Extract the (X, Y) coordinate from the center of the cell holding the provided text.  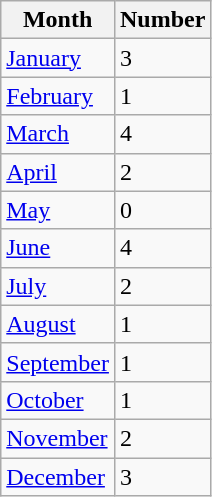
November (58, 438)
July (58, 286)
May (58, 210)
April (58, 172)
June (58, 248)
Number (162, 20)
August (58, 324)
Month (58, 20)
September (58, 362)
March (58, 134)
0 (162, 210)
December (58, 477)
February (58, 96)
October (58, 400)
January (58, 58)
